Return (X, Y) of the center of cell containing provided text 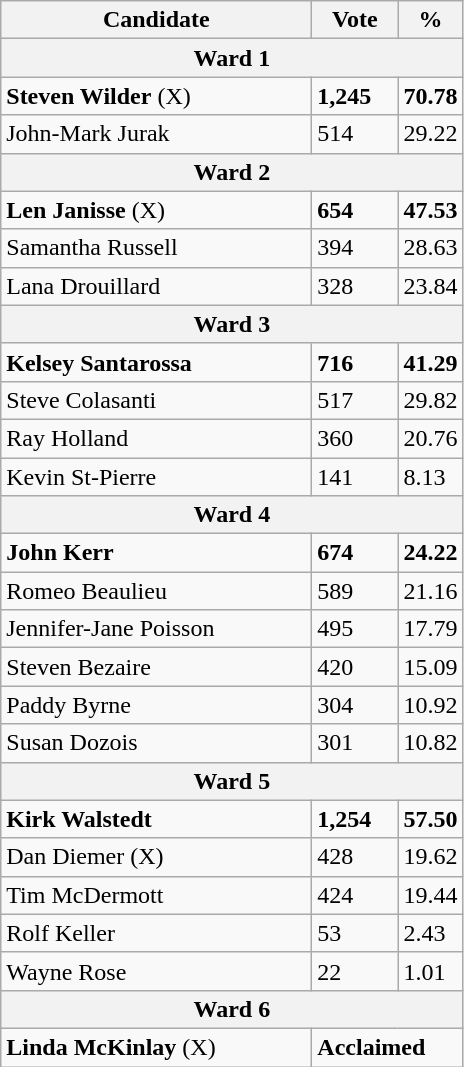
Ward 4 (232, 515)
301 (355, 743)
1,245 (355, 96)
53 (355, 933)
1,254 (355, 819)
589 (355, 591)
674 (355, 553)
328 (355, 286)
Susan Dozois (156, 743)
517 (355, 400)
420 (355, 667)
Linda McKinlay (X) (156, 1047)
20.76 (430, 438)
28.63 (430, 248)
8.13 (430, 477)
15.09 (430, 667)
Jennifer-Jane Poisson (156, 629)
Romeo Beaulieu (156, 591)
Len Janisse (X) (156, 210)
Ward 1 (232, 58)
21.16 (430, 591)
Steven Wilder (X) (156, 96)
Vote (355, 20)
Tim McDermott (156, 895)
10.82 (430, 743)
1.01 (430, 971)
41.29 (430, 362)
424 (355, 895)
Kevin St-Pierre (156, 477)
Kelsey Santarossa (156, 362)
Ward 2 (232, 172)
John-Mark Jurak (156, 134)
Steven Bezaire (156, 667)
141 (355, 477)
Ward 3 (232, 324)
495 (355, 629)
514 (355, 134)
Wayne Rose (156, 971)
716 (355, 362)
22 (355, 971)
47.53 (430, 210)
24.22 (430, 553)
29.22 (430, 134)
Kirk Walstedt (156, 819)
Lana Drouillard (156, 286)
Acclaimed (388, 1047)
428 (355, 857)
19.44 (430, 895)
John Kerr (156, 553)
17.79 (430, 629)
23.84 (430, 286)
Ward 6 (232, 1009)
10.92 (430, 705)
Steve Colasanti (156, 400)
Ray Holland (156, 438)
Rolf Keller (156, 933)
654 (355, 210)
Ward 5 (232, 781)
Samantha Russell (156, 248)
2.43 (430, 933)
57.50 (430, 819)
Dan Diemer (X) (156, 857)
19.62 (430, 857)
360 (355, 438)
304 (355, 705)
% (430, 20)
Paddy Byrne (156, 705)
70.78 (430, 96)
29.82 (430, 400)
Candidate (156, 20)
394 (355, 248)
